Scan for the cell matching the given text and deliver its (x, y) coordinate at center. 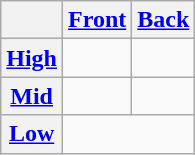
Low (32, 134)
Mid (32, 96)
Back (164, 20)
High (32, 58)
Front (98, 20)
